Search for the cell housing the specified text and yield its (X, Y) center coordinate. 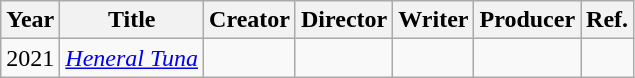
Ref. (608, 20)
Producer (528, 20)
Title (132, 20)
Writer (434, 20)
Director (344, 20)
Year (30, 20)
Creator (250, 20)
2021 (30, 58)
Heneral Tuna (132, 58)
